Provide the (X, Y) coordinate of the cell's center where the given text is located.  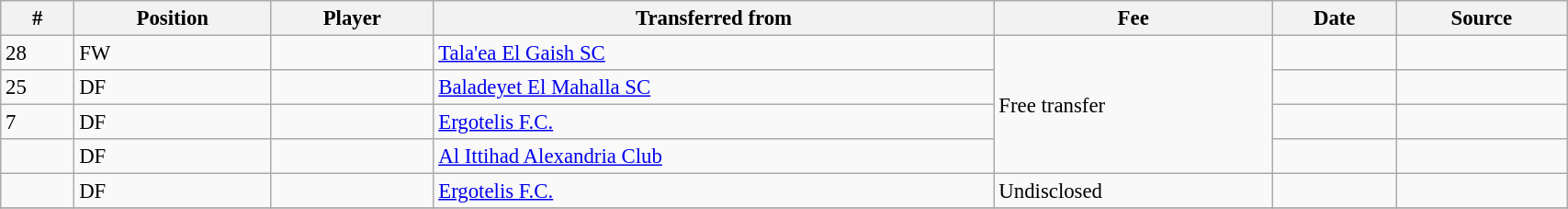
Fee (1134, 18)
FW (173, 53)
Baladeyet El Mahalla SC (714, 87)
Free transfer (1134, 105)
Undisclosed (1134, 192)
Player (353, 18)
Position (173, 18)
Al Ittihad Alexandria Club (714, 157)
7 (38, 122)
Tala'ea El Gaish SC (714, 53)
# (38, 18)
Date (1334, 18)
Transferred from (714, 18)
25 (38, 87)
Source (1482, 18)
28 (38, 53)
